Pinpoint the cell where the given text exists, returning its (x, y) midpoint coordinate. 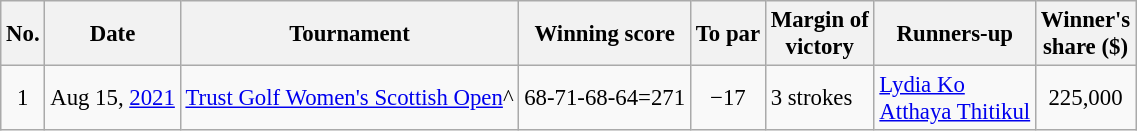
Margin ofvictory (820, 34)
No. (23, 34)
Tournament (350, 34)
68-71-68-64=271 (605, 98)
To par (728, 34)
Winner'sshare ($) (1085, 34)
225,000 (1085, 98)
Lydia Ko Atthaya Thitikul (954, 98)
1 (23, 98)
Trust Golf Women's Scottish Open^ (350, 98)
Winning score (605, 34)
Date (112, 34)
Aug 15, 2021 (112, 98)
3 strokes (820, 98)
Runners-up (954, 34)
−17 (728, 98)
